Scan for the cell matching the given text and deliver its (X, Y) coordinate at center. 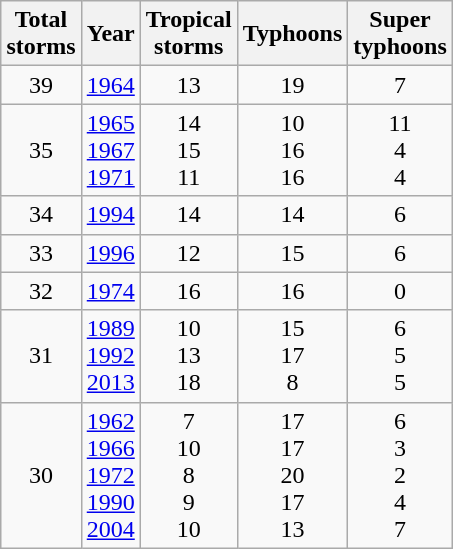
1996 (110, 253)
655 (400, 356)
35 (41, 150)
63247 (400, 475)
15 (292, 253)
1144 (400, 150)
1994 (110, 215)
30 (41, 475)
101318 (188, 356)
Typhoons (292, 34)
Supertyphoons (400, 34)
Totalstorms (41, 34)
141511 (188, 150)
7108910 (188, 475)
32 (41, 291)
0 (400, 291)
198919922013 (110, 356)
34 (41, 215)
33 (41, 253)
1974 (110, 291)
31 (41, 356)
Year (110, 34)
196519671971 (110, 150)
Tropicalstorms (188, 34)
12 (188, 253)
13 (188, 85)
1964 (110, 85)
39 (41, 85)
7 (400, 85)
101616 (292, 150)
19 (292, 85)
1717201713 (292, 475)
15178 (292, 356)
19621966197219902004 (110, 475)
